Detect which cell encompasses the target text, then output its [X, Y] center coordinate. 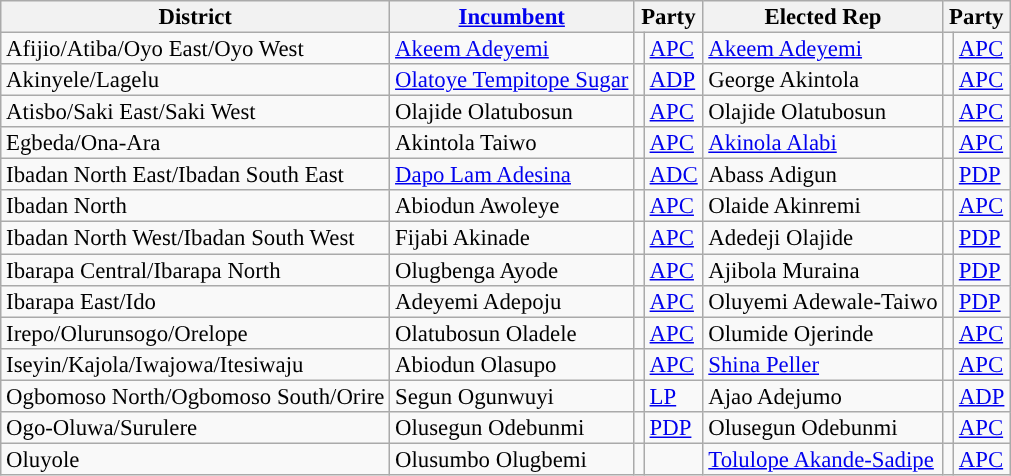
Fijabi Akinade [512, 238]
Abiodun Awoleye [512, 206]
Oluyemi Adewale-Taiwo [823, 301]
Ibadan North [196, 206]
Olumide Ojerinde [823, 333]
Ibadan North East/Ibadan South East [196, 175]
Ogbomoso North/Ogbomoso South/Orire [196, 396]
Ajibola Muraina [823, 270]
Ogo-Oluwa/Surulere [196, 428]
Atisbo/Saki East/Saki West [196, 112]
Incumbent [512, 17]
Akinyele/Lagelu [196, 80]
Dapo Lam Adesina [512, 175]
Shina Peller [823, 364]
Akinola Alabi [823, 143]
Adeyemi Adepoju [512, 301]
Olatubosun Oladele [512, 333]
Iseyin/Kajola/Iwajowa/Itesiwaju [196, 364]
Ibarapa East/Ido [196, 301]
Elected Rep [823, 17]
Irepo/Olurunsogo/Orelope [196, 333]
Segun Ogunwuyi [512, 396]
Ibadan North West/Ibadan South West [196, 238]
Olatoye Tempitope Sugar [512, 80]
Egbeda/Ona-Ara [196, 143]
Abass Adigun [823, 175]
Tolulope Akande-Sadipe [823, 459]
Olugbenga Ayode [512, 270]
Adedeji Olajide [823, 238]
Akintola Taiwo [512, 143]
Ajao Adejumo [823, 396]
George Akintola [823, 80]
LP [674, 396]
District [196, 17]
Afijio/Atiba/Oyo East/Oyo West [196, 49]
Ibarapa Central/Ibarapa North [196, 270]
Abiodun Olasupo [512, 364]
Olaide Akinremi [823, 206]
ADC [674, 175]
Oluyole [196, 459]
Olusumbo Olugbemi [512, 459]
